Output the (X, Y) coordinate of the center of the cell containing the given text.  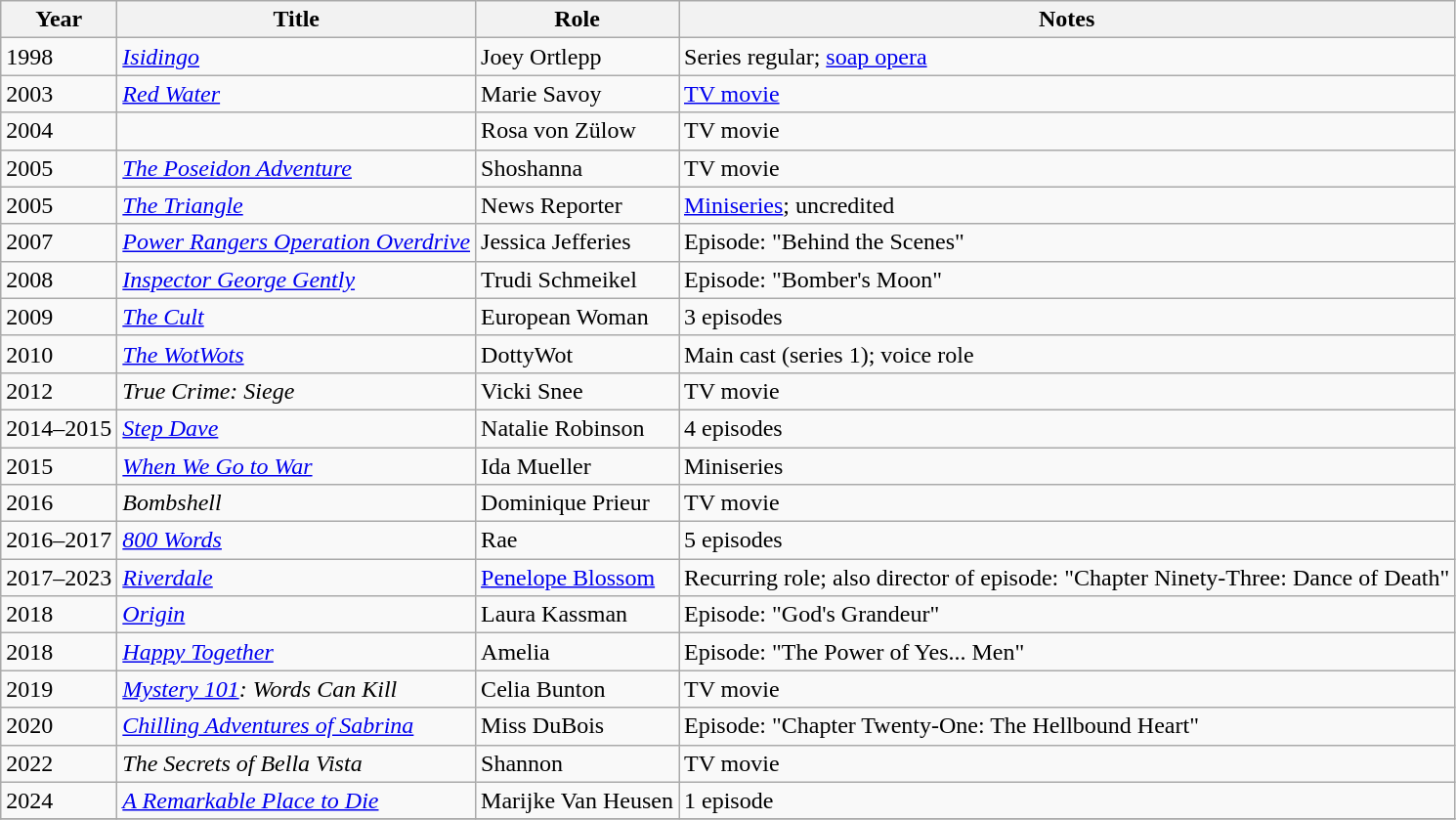
Ida Mueller (578, 466)
Celia Bunton (578, 689)
Happy Together (297, 652)
Isidingo (297, 57)
The Poseidon Adventure (297, 168)
2014–2015 (59, 428)
Shoshanna (578, 168)
Step Dave (297, 428)
2022 (59, 763)
Bombshell (297, 503)
Year (59, 20)
Mystery 101: Words Can Kill (297, 689)
2020 (59, 726)
A Remarkable Place to Die (297, 800)
News Reporter (578, 205)
Power Rangers Operation Overdrive (297, 242)
Origin (297, 615)
2016 (59, 503)
2024 (59, 800)
Main cast (series 1); voice role (1066, 354)
800 Words (297, 540)
Red Water (297, 94)
True Crime: Siege (297, 391)
Episode: "Behind the Scenes" (1066, 242)
Notes (1066, 20)
Marie Savoy (578, 94)
2019 (59, 689)
The Cult (297, 317)
Episode: "God's Grandeur" (1066, 615)
Riverdale (297, 578)
Episode: "Chapter Twenty-One: The Hellbound Heart" (1066, 726)
The Triangle (297, 205)
Dominique Prieur (578, 503)
Rosa von Zülow (578, 131)
Miss DuBois (578, 726)
Shannon (578, 763)
Episode: "Bomber's Moon" (1066, 280)
1998 (59, 57)
2015 (59, 466)
Joey Ortlepp (578, 57)
European Woman (578, 317)
DottyWot (578, 354)
2016–2017 (59, 540)
Vicki Snee (578, 391)
Recurring role; also director of episode: "Chapter Ninety-Three: Dance of Death" (1066, 578)
2010 (59, 354)
Rae (578, 540)
Series regular; soap opera (1066, 57)
Miniseries (1066, 466)
Title (297, 20)
The Secrets of Bella Vista (297, 763)
2008 (59, 280)
Role (578, 20)
2012 (59, 391)
2007 (59, 242)
Chilling Adventures of Sabrina (297, 726)
Laura Kassman (578, 615)
When We Go to War (297, 466)
Marijke Van Heusen (578, 800)
Inspector George Gently (297, 280)
2009 (59, 317)
1 episode (1066, 800)
Amelia (578, 652)
Natalie Robinson (578, 428)
Episode: "The Power of Yes... Men" (1066, 652)
Jessica Jefferies (578, 242)
4 episodes (1066, 428)
Miniseries; uncredited (1066, 205)
The WotWots (297, 354)
2003 (59, 94)
Trudi Schmeikel (578, 280)
3 episodes (1066, 317)
2017–2023 (59, 578)
Penelope Blossom (578, 578)
2004 (59, 131)
5 episodes (1066, 540)
